Capture the cell that displays the provided text and extract its (x, y) central coordinate. 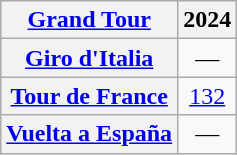
Giro d'Italia (90, 58)
Grand Tour (90, 20)
Tour de France (90, 96)
2024 (208, 20)
132 (208, 96)
Vuelta a España (90, 134)
